Return the [x, y] coordinate for the center point of the cell that contains the specified text.  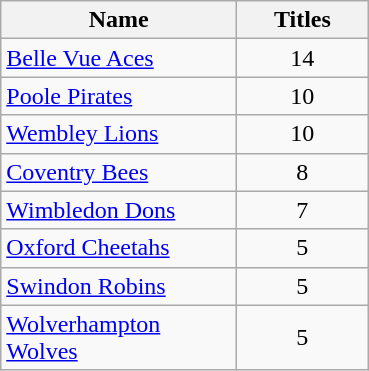
Wembley Lions [119, 134]
Wolverhampton Wolves [119, 338]
Titles [302, 20]
14 [302, 58]
7 [302, 210]
Oxford Cheetahs [119, 248]
Name [119, 20]
Poole Pirates [119, 96]
Coventry Bees [119, 172]
Belle Vue Aces [119, 58]
Swindon Robins [119, 286]
8 [302, 172]
Wimbledon Dons [119, 210]
